Capture the cell that displays the provided text and extract its [X, Y] central coordinate. 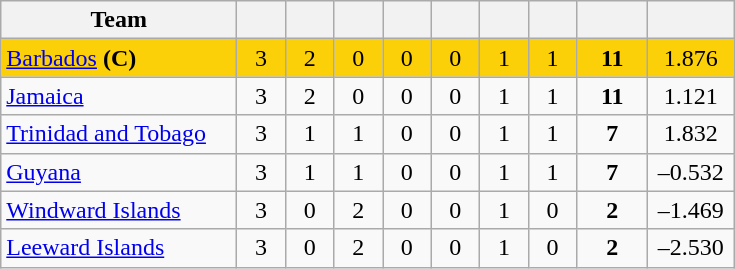
Team [119, 20]
Leeward Islands [119, 248]
–0.532 [691, 172]
–2.530 [691, 248]
Trinidad and Tobago [119, 134]
–1.469 [691, 210]
Windward Islands [119, 210]
Barbados (C) [119, 58]
Guyana [119, 172]
1.832 [691, 134]
Jamaica [119, 96]
1.876 [691, 58]
1.121 [691, 96]
